Locate the cell with the specified text and output its (x, y) center coordinate. 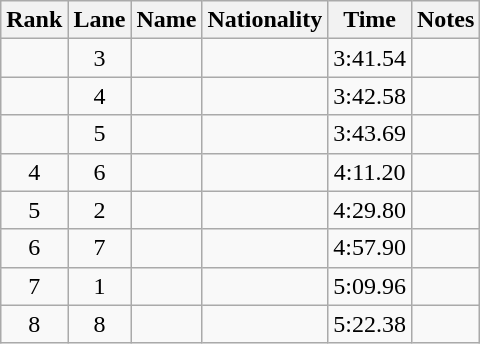
Lane (100, 20)
Nationality (265, 20)
5:22.38 (370, 324)
Name (166, 20)
4:57.90 (370, 248)
5:09.96 (370, 286)
3:41.54 (370, 58)
1 (100, 286)
3:42.58 (370, 96)
Notes (445, 20)
2 (100, 210)
3:43.69 (370, 134)
4:29.80 (370, 210)
3 (100, 58)
4:11.20 (370, 172)
Time (370, 20)
Rank (34, 20)
